Provide the [X, Y] coordinate of the cell's center where the given text is located.  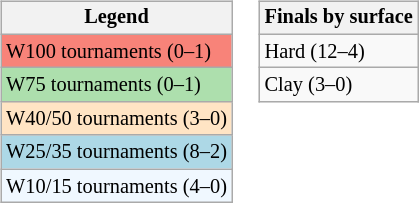
W100 tournaments (0–1) [116, 51]
Finals by surface [339, 18]
W10/15 tournaments (4–0) [116, 186]
W40/50 tournaments (3–0) [116, 119]
Hard (12–4) [339, 51]
Clay (3–0) [339, 85]
Legend [116, 18]
W75 tournaments (0–1) [116, 85]
W25/35 tournaments (8–2) [116, 152]
